Return the [X, Y] coordinate for the center point of the cell that contains the specified text.  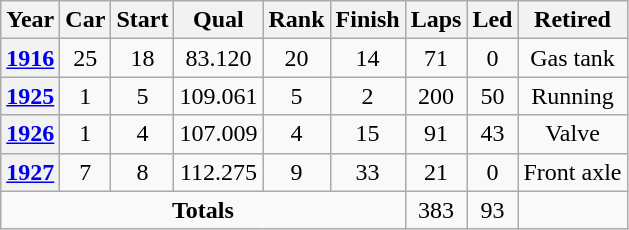
1927 [30, 172]
93 [492, 210]
109.061 [218, 96]
Year [30, 20]
Qual [218, 20]
Valve [572, 134]
Running [572, 96]
383 [436, 210]
1916 [30, 58]
7 [86, 172]
71 [436, 58]
14 [368, 58]
Finish [368, 20]
Gas tank [572, 58]
50 [492, 96]
21 [436, 172]
Led [492, 20]
Start [142, 20]
Car [86, 20]
112.275 [218, 172]
43 [492, 134]
1926 [30, 134]
Front axle [572, 172]
Rank [296, 20]
9 [296, 172]
2 [368, 96]
Totals [203, 210]
25 [86, 58]
33 [368, 172]
Laps [436, 20]
18 [142, 58]
8 [142, 172]
83.120 [218, 58]
20 [296, 58]
15 [368, 134]
Retired [572, 20]
1925 [30, 96]
107.009 [218, 134]
200 [436, 96]
91 [436, 134]
